Return the [X, Y] coordinate for the center point of the cell that contains the specified text.  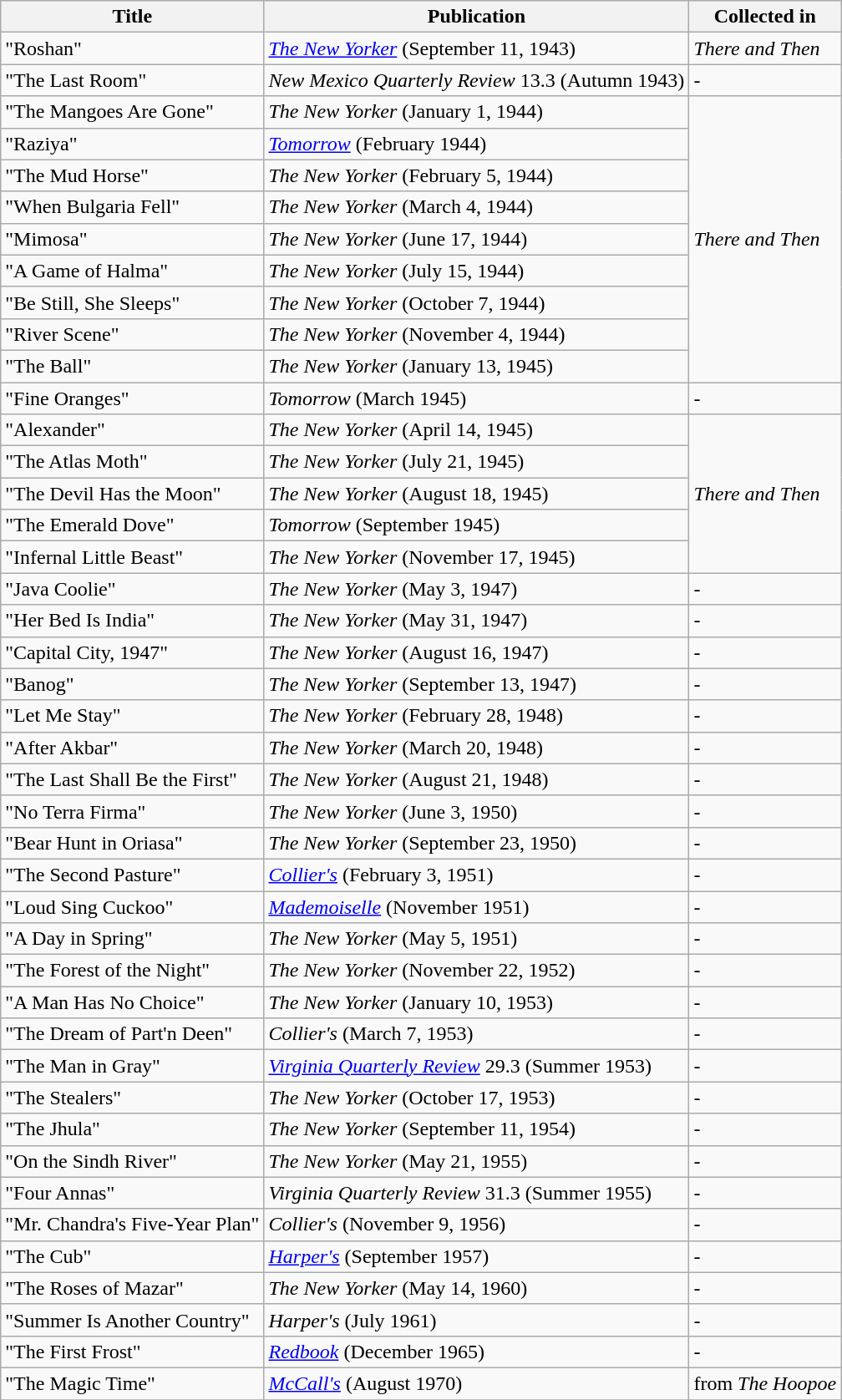
The New Yorker (February 5, 1944) [476, 175]
"The Ball" [132, 366]
"The Atlas Moth" [132, 462]
"Her Bed Is India" [132, 621]
Virginia Quarterly Review 31.3 (Summer 1955) [476, 1193]
"The Mangoes Are Gone" [132, 112]
The New Yorker (January 13, 1945) [476, 366]
"When Bulgaria Fell" [132, 207]
"Capital City, 1947" [132, 652]
Publication [476, 17]
The New Yorker (March 4, 1944) [476, 207]
McCall's (August 1970) [476, 1383]
The New Yorker (November 4, 1944) [476, 334]
"Loud Sing Cuckoo" [132, 906]
The New Yorker (August 16, 1947) [476, 652]
"The Mud Horse" [132, 175]
The New Yorker (June 17, 1944) [476, 239]
"A Day in Spring" [132, 939]
"The Second Pasture" [132, 875]
Harper's (July 1961) [476, 1320]
The New Yorker (November 17, 1945) [476, 557]
"Be Still, She Sleeps" [132, 302]
"Raziya" [132, 144]
"Mimosa" [132, 239]
"The Magic Time" [132, 1383]
The New Yorker (May 14, 1960) [476, 1288]
"The Devil Has the Moon" [132, 494]
Harper's (September 1957) [476, 1256]
Virginia Quarterly Review 29.3 (Summer 1953) [476, 1066]
"The Emerald Dove" [132, 525]
The New Yorker (September 13, 1947) [476, 684]
"The Forest of the Night" [132, 971]
The New Yorker (August 21, 1948) [476, 779]
The New Yorker (January 10, 1953) [476, 1002]
Collier's (February 3, 1951) [476, 875]
The New Yorker (September 11, 1943) [476, 48]
The New Yorker (October 17, 1953) [476, 1098]
"The Last Shall Be the First" [132, 779]
The New Yorker (September 11, 1954) [476, 1129]
"The Last Room" [132, 80]
"Summer Is Another Country" [132, 1320]
The New Yorker (September 23, 1950) [476, 843]
"Roshan" [132, 48]
"A Game of Halma" [132, 271]
"Let Me Stay" [132, 716]
"Fine Oranges" [132, 398]
The New Yorker (February 28, 1948) [476, 716]
Title [132, 17]
Tomorrow (September 1945) [476, 525]
"Mr. Chandra's Five-Year Plan" [132, 1225]
Collier's (March 7, 1953) [476, 1034]
"The Roses of Mazar" [132, 1288]
"The Cub" [132, 1256]
Tomorrow (February 1944) [476, 144]
Collier's (November 9, 1956) [476, 1225]
"The Jhula" [132, 1129]
Mademoiselle (November 1951) [476, 906]
The New Yorker (October 7, 1944) [476, 302]
"A Man Has No Choice" [132, 1002]
Collected in [765, 17]
The New Yorker (July 21, 1945) [476, 462]
The New Yorker (May 31, 1947) [476, 621]
The New Yorker (June 3, 1950) [476, 811]
"River Scene" [132, 334]
"The Stealers" [132, 1098]
"The Dream of Part'n Deen" [132, 1034]
"Java Coolie" [132, 589]
The New Yorker (January 1, 1944) [476, 112]
The New Yorker (May 21, 1955) [476, 1161]
"Four Annas" [132, 1193]
The New Yorker (April 14, 1945) [476, 430]
The New Yorker (July 15, 1944) [476, 271]
Tomorrow (March 1945) [476, 398]
The New Yorker (November 22, 1952) [476, 971]
from The Hoopoe [765, 1383]
The New Yorker (May 3, 1947) [476, 589]
"The First Frost" [132, 1352]
"Infernal Little Beast" [132, 557]
The New Yorker (March 20, 1948) [476, 748]
"The Man in Gray" [132, 1066]
"Banog" [132, 684]
"After Akbar" [132, 748]
"Bear Hunt in Oriasa" [132, 843]
New Mexico Quarterly Review 13.3 (Autumn 1943) [476, 80]
"On the Sindh River" [132, 1161]
"No Terra Firma" [132, 811]
"Alexander" [132, 430]
The New Yorker (May 5, 1951) [476, 939]
Redbook (December 1965) [476, 1352]
The New Yorker (August 18, 1945) [476, 494]
